Output the (X, Y) coordinate of the center of the cell containing the given text.  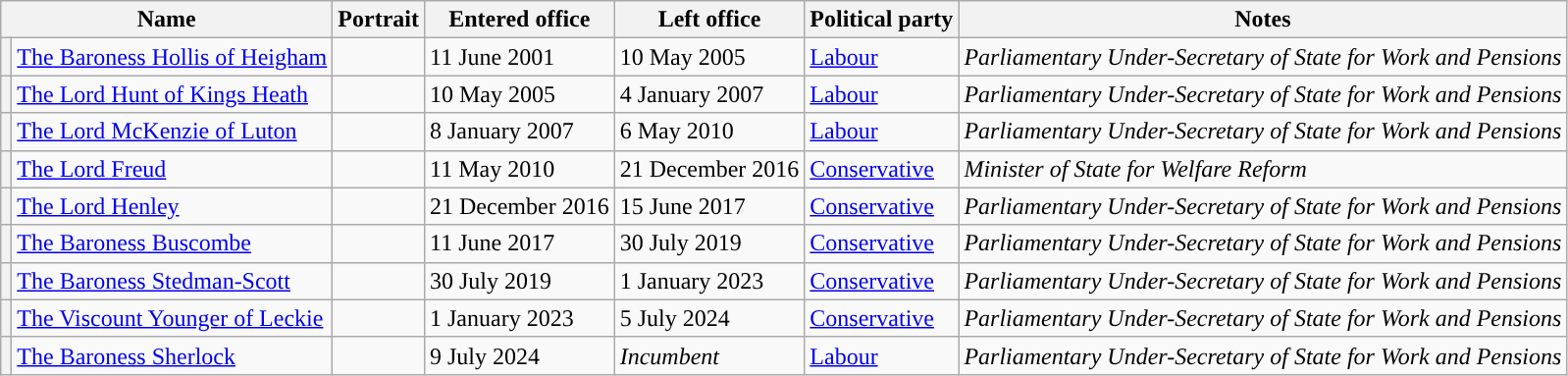
5 July 2024 (709, 318)
The Viscount Younger of Leckie (173, 318)
The Baroness Buscombe (173, 243)
Notes (1263, 20)
The Baroness Stedman-Scott (173, 281)
4 January 2007 (709, 94)
11 May 2010 (519, 169)
The Baroness Hollis of Heigham (173, 57)
15 June 2017 (709, 206)
8 January 2007 (519, 132)
11 June 2001 (519, 57)
Minister of State for Welfare Reform (1263, 169)
The Lord Henley (173, 206)
Portrait (379, 20)
11 June 2017 (519, 243)
Entered office (519, 20)
The Lord Freud (173, 169)
6 May 2010 (709, 132)
9 July 2024 (519, 355)
Political party (881, 20)
The Lord McKenzie of Luton (173, 132)
The Lord Hunt of Kings Heath (173, 94)
The Baroness Sherlock (173, 355)
Incumbent (709, 355)
Name (167, 20)
Left office (709, 20)
